Extract the (x, y) coordinate from the center of the cell holding the provided text.  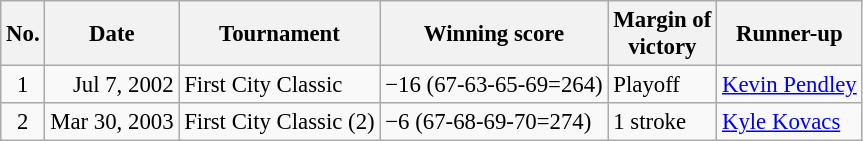
Margin ofvictory (662, 34)
−6 (67-68-69-70=274) (494, 122)
Tournament (280, 34)
1 stroke (662, 122)
Winning score (494, 34)
Kevin Pendley (790, 85)
1 (23, 85)
No. (23, 34)
Jul 7, 2002 (112, 85)
Runner-up (790, 34)
Playoff (662, 85)
First City Classic (2) (280, 122)
Mar 30, 2003 (112, 122)
Kyle Kovacs (790, 122)
2 (23, 122)
−16 (67-63-65-69=264) (494, 85)
Date (112, 34)
First City Classic (280, 85)
